Determine the [x, y] coordinate at the center of the cell enclosing the given text.  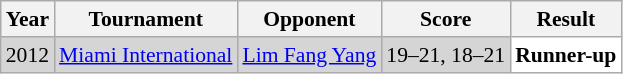
Runner-up [566, 55]
Result [566, 19]
2012 [28, 55]
Miami International [146, 55]
Score [446, 19]
Tournament [146, 19]
Opponent [309, 19]
19–21, 18–21 [446, 55]
Year [28, 19]
Lim Fang Yang [309, 55]
